From the cell containing the given text, extract its center point as [X, Y] coordinate. 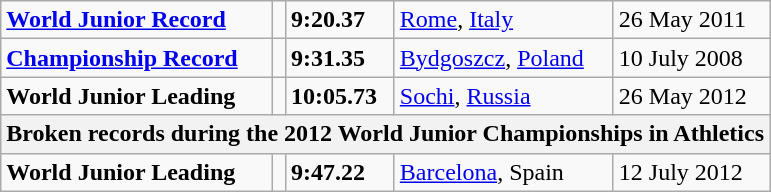
26 May 2012 [691, 96]
Broken records during the 2012 World Junior Championships in Athletics [386, 134]
Sochi, Russia [504, 96]
Championship Record [137, 58]
Rome, Italy [504, 20]
9:20.37 [340, 20]
Bydgoszcz, Poland [504, 58]
12 July 2012 [691, 172]
10 July 2008 [691, 58]
Barcelona, Spain [504, 172]
9:31.35 [340, 58]
World Junior Record [137, 20]
9:47.22 [340, 172]
10:05.73 [340, 96]
26 May 2011 [691, 20]
